Return (X, Y) of the center of cell containing provided text 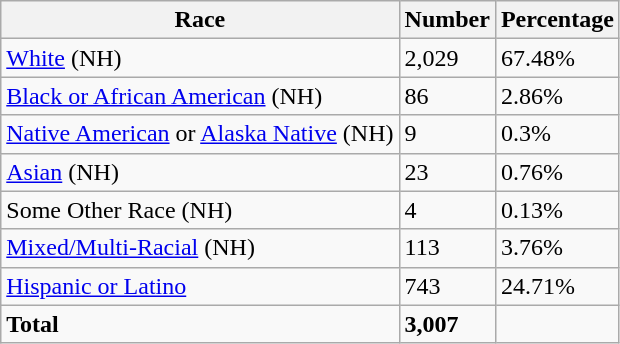
0.13% (557, 210)
Total (200, 324)
Native American or Alaska Native (NH) (200, 134)
86 (447, 96)
67.48% (557, 58)
2,029 (447, 58)
0.76% (557, 172)
Some Other Race (NH) (200, 210)
Mixed/Multi-Racial (NH) (200, 248)
2.86% (557, 96)
3,007 (447, 324)
Race (200, 20)
743 (447, 286)
24.71% (557, 286)
White (NH) (200, 58)
Percentage (557, 20)
3.76% (557, 248)
Black or African American (NH) (200, 96)
0.3% (557, 134)
Asian (NH) (200, 172)
113 (447, 248)
4 (447, 210)
Number (447, 20)
23 (447, 172)
9 (447, 134)
Hispanic or Latino (200, 286)
